Pinpoint the cell where the given text exists, returning its [X, Y] midpoint coordinate. 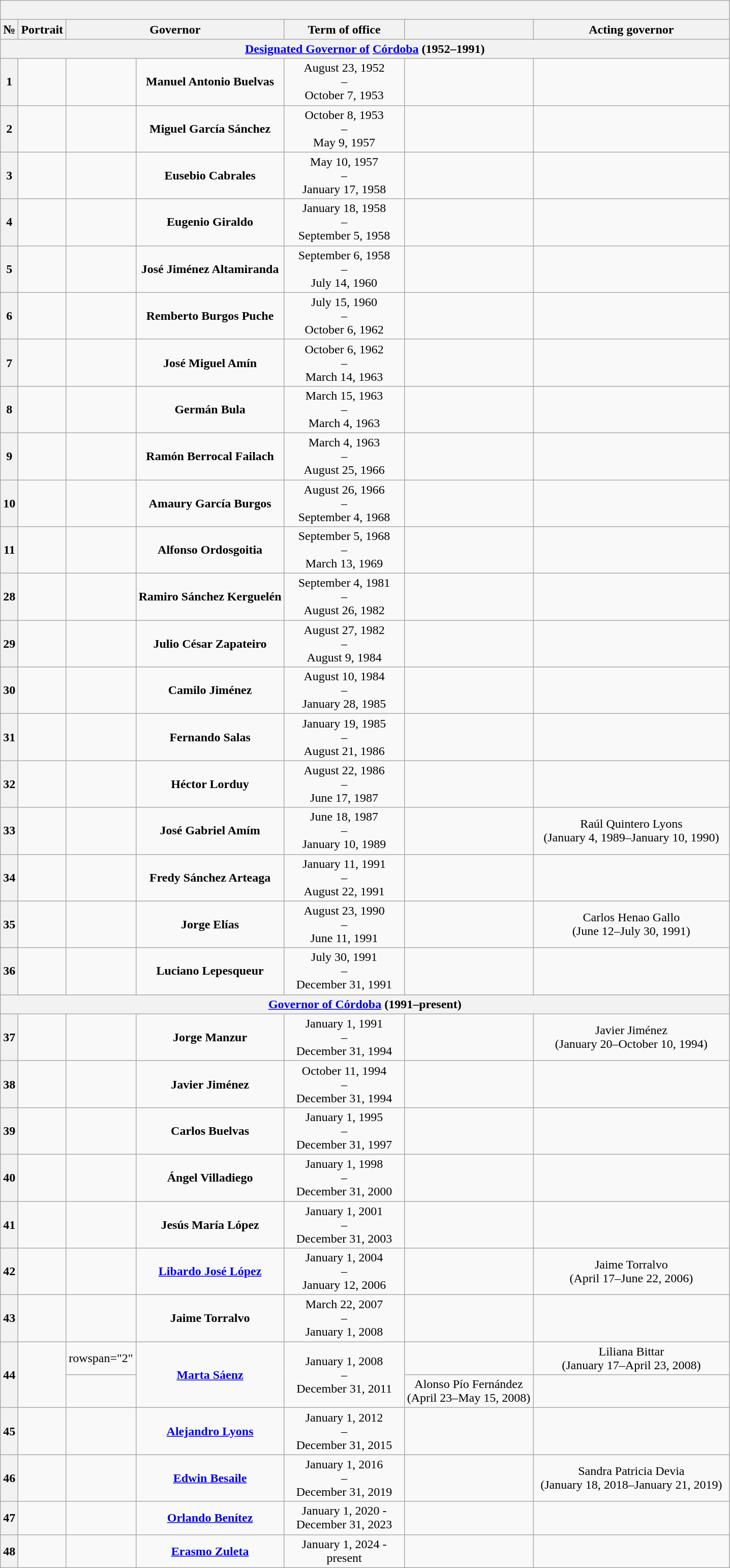
January 19, 1985–August 21, 1986 [344, 737]
11 [9, 550]
Manuel Antonio Buelvas [210, 82]
May 10, 1957–January 17, 1958 [344, 175]
7 [9, 363]
José Jiménez Altamiranda [210, 269]
29 [9, 644]
Camilo Jiménez [210, 690]
October 8, 1953–May 9, 1957 [344, 129]
10 [9, 503]
José Gabriel Amím [210, 831]
Liliana Bittar(January 17–April 23, 2008) [631, 1359]
January 1, 1995–December 31, 1997 [344, 1131]
36 [9, 971]
Governor of Córdoba (1991–present) [365, 1004]
Portrait [42, 29]
Eusebio Cabrales [210, 175]
Alfonso Ordosgoitia [210, 550]
March 22, 2007–January 1, 2008 [344, 1318]
2 [9, 129]
Fredy Sánchez Arteaga [210, 878]
August 23, 1990–June 11, 1991 [344, 924]
Libardo José López [210, 1272]
46 [9, 1478]
Héctor Lorduy [210, 784]
Governor [175, 29]
Orlando Benítez [210, 1518]
January 1, 1991–December 31, 1994 [344, 1037]
July 30, 1991–December 31, 1991 [344, 971]
37 [9, 1037]
January 1, 2001–December 31, 2003 [344, 1224]
August 26, 1966–September 4, 1968 [344, 503]
32 [9, 784]
5 [9, 269]
Javier Jiménez [210, 1084]
Germán Bula [210, 409]
9 [9, 456]
Jorge Manzur [210, 1037]
41 [9, 1224]
March 4, 1963–August 25, 1966 [344, 456]
Acting governor [631, 29]
Carlos Buelvas [210, 1131]
September 6, 1958–July 14, 1960 [344, 269]
August 22, 1986–June 17, 1987 [344, 784]
1 [9, 82]
January 1, 1998–December 31, 2000 [344, 1178]
Fernando Salas [210, 737]
Ángel Villadiego [210, 1178]
Luciano Lepesqueur [210, 971]
July 15, 1960–October 6, 1962 [344, 316]
34 [9, 878]
Term of office [344, 29]
4 [9, 222]
Remberto Burgos Puche [210, 316]
September 5, 1968–March 13, 1969 [344, 550]
January 11, 1991–August 22, 1991 [344, 878]
3 [9, 175]
Erasmo Zuleta [210, 1551]
43 [9, 1318]
6 [9, 316]
28 [9, 597]
Ramiro Sánchez Kerguelén [210, 597]
Sandra Patricia Devia(January 18, 2018–January 21, 2019) [631, 1478]
Amaury García Burgos [210, 503]
Javier Jiménez(January 20–October 10, 1994) [631, 1037]
44 [9, 1375]
rowspan="2" [101, 1359]
January 1, 2004–January 12, 2006 [344, 1272]
August 23, 1952–October 7, 1953 [344, 82]
Jesús María López [210, 1224]
Alonso Pío Fernández(April 23–May 15, 2008) [469, 1391]
Alejandro Lyons [210, 1431]
January 1, 2008–December 31, 2011 [344, 1375]
№ [9, 29]
30 [9, 690]
August 10, 1984–January 28, 1985 [344, 690]
45 [9, 1431]
38 [9, 1084]
Jaime Torralvo [210, 1318]
January 1, 2024 - present [344, 1551]
Ramón Berrocal Failach [210, 456]
48 [9, 1551]
Raúl Quintero Lyons(January 4, 1989–January 10, 1990) [631, 831]
August 27, 1982–August 9, 1984 [344, 644]
Eugenio Giraldo [210, 222]
39 [9, 1131]
35 [9, 924]
Jorge Elías [210, 924]
33 [9, 831]
January 1, 2012–December 31, 2015 [344, 1431]
October 6, 1962–March 14, 1963 [344, 363]
June 18, 1987–January 10, 1989 [344, 831]
31 [9, 737]
Miguel García Sánchez [210, 129]
September 4, 1981–August 26, 1982 [344, 597]
January 18, 1958–September 5, 1958 [344, 222]
Edwin Besaile [210, 1478]
Carlos Henao Gallo(June 12–July 30, 1991) [631, 924]
March 15, 1963–March 4, 1963 [344, 409]
Julio César Zapateiro [210, 644]
40 [9, 1178]
January 1, 2016–December 31, 2019 [344, 1478]
Designated Governor of Córdoba (1952–1991) [365, 49]
Marta Sáenz [210, 1375]
Jaime Torralvo(April 17–June 22, 2006) [631, 1272]
42 [9, 1272]
47 [9, 1518]
José Miguel Amín [210, 363]
January 1, 2020 - December 31, 2023 [344, 1518]
8 [9, 409]
October 11, 1994–December 31, 1994 [344, 1084]
